Locate the cell with the specified text and output its [x, y] center coordinate. 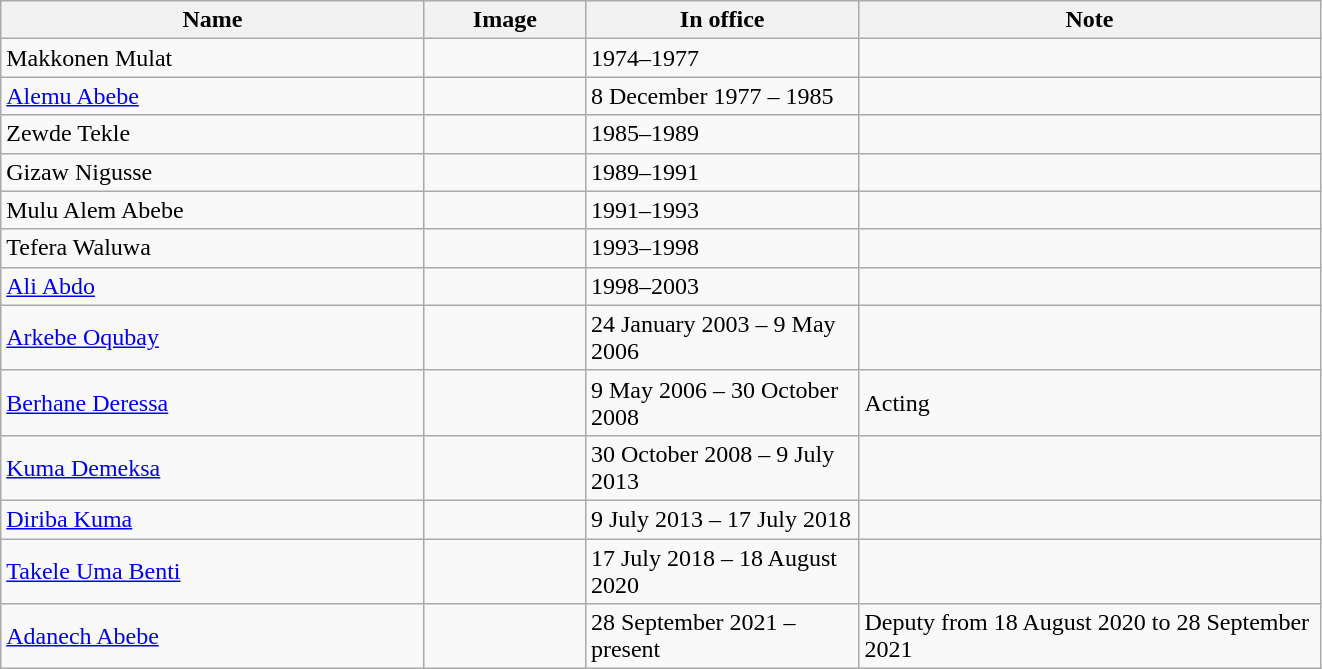
In office [722, 20]
17 July 2018 – 18 August 2020 [722, 570]
24 January 2003 – 9 May 2006 [722, 338]
1998–2003 [722, 286]
Berhane Deressa [213, 402]
Makkonen Mulat [213, 58]
Gizaw Nigusse [213, 172]
1993–1998 [722, 248]
Alemu Abebe [213, 96]
Adanech Abebe [213, 636]
1985–1989 [722, 134]
8 December 1977 – 1985 [722, 96]
Deputy from 18 August 2020 to 28 September 2021 [1090, 636]
Acting [1090, 402]
Arkebe Oqubay [213, 338]
28 September 2021 – present [722, 636]
Tefera Waluwa [213, 248]
Zewde Tekle [213, 134]
1989–1991 [722, 172]
Note [1090, 20]
Ali Abdo [213, 286]
9 May 2006 – 30 October 2008 [722, 402]
Takele Uma Benti [213, 570]
Mulu Alem Abebe [213, 210]
Kuma Demeksa [213, 468]
Diriba Kuma [213, 519]
Name [213, 20]
1991–1993 [722, 210]
1974–1977 [722, 58]
Image [504, 20]
30 October 2008 – 9 July 2013 [722, 468]
9 July 2013 – 17 July 2018 [722, 519]
